Return (X, Y) of the center of cell containing provided text 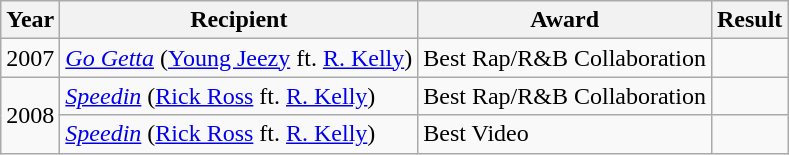
Award (565, 20)
2007 (30, 58)
2008 (30, 115)
Recipient (239, 20)
Go Getta (Young Jeezy ft. R. Kelly) (239, 58)
Result (749, 20)
Best Video (565, 134)
Year (30, 20)
